Pinpoint the cell where the given text exists, returning its [x, y] midpoint coordinate. 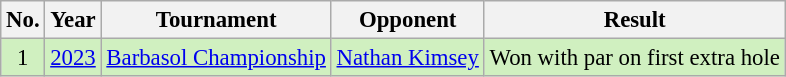
Nathan Kimsey [408, 58]
Won with par on first extra hole [634, 58]
Opponent [408, 20]
Year [73, 20]
Result [634, 20]
2023 [73, 58]
1 [23, 58]
No. [23, 20]
Barbasol Championship [216, 58]
Tournament [216, 20]
